Return the [x, y] coordinate for the center point of the cell that contains the specified text.  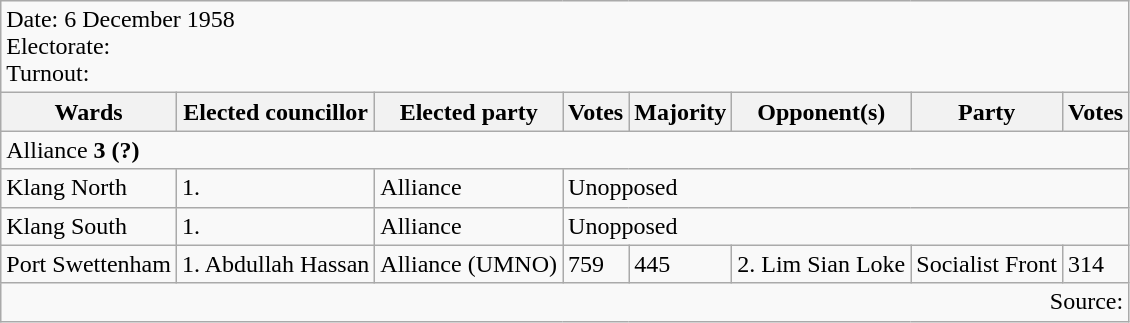
Alliance 3 (?) [565, 150]
445 [680, 264]
Alliance (UMNO) [469, 264]
314 [1096, 264]
Elected councillor [275, 112]
Wards [89, 112]
Klang South [89, 226]
Source: [565, 302]
Opponent(s) [822, 112]
Port Swettenham [89, 264]
759 [596, 264]
1. Abdullah Hassan [275, 264]
Party [987, 112]
Date: 6 December 1958Electorate: Turnout: [565, 47]
2. Lim Sian Loke [822, 264]
Klang North [89, 188]
Socialist Front [987, 264]
Majority [680, 112]
Elected party [469, 112]
